Return the (X, Y) coordinate for the center point of the cell that contains the specified text.  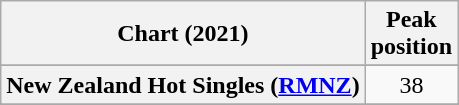
Chart (2021) (183, 34)
New Zealand Hot Singles (RMNZ) (183, 85)
38 (411, 85)
Peakposition (411, 34)
